Output the (x, y) coordinate of the center of the cell containing the given text.  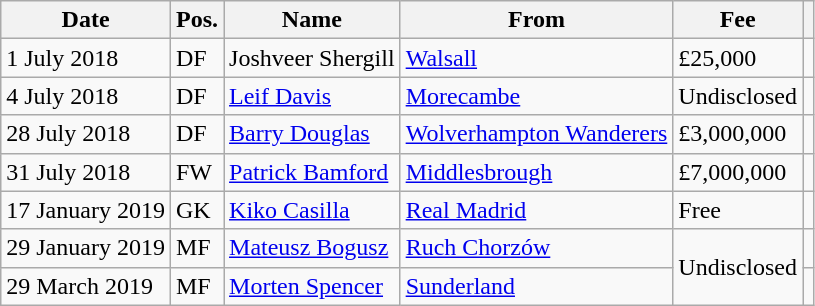
Free (738, 210)
Morten Spencer (312, 286)
£3,000,000 (738, 134)
Pos. (196, 20)
£7,000,000 (738, 172)
Morecambe (536, 96)
From (536, 20)
Sunderland (536, 286)
Leif Davis (312, 96)
Barry Douglas (312, 134)
17 January 2019 (86, 210)
Mateusz Bogusz (312, 248)
Patrick Bamford (312, 172)
28 July 2018 (86, 134)
Kiko Casilla (312, 210)
1 July 2018 (86, 58)
FW (196, 172)
4 July 2018 (86, 96)
Ruch Chorzów (536, 248)
31 July 2018 (86, 172)
Wolverhampton Wanderers (536, 134)
GK (196, 210)
Middlesbrough (536, 172)
29 January 2019 (86, 248)
Walsall (536, 58)
£25,000 (738, 58)
Fee (738, 20)
Real Madrid (536, 210)
Joshveer Shergill (312, 58)
Date (86, 20)
29 March 2019 (86, 286)
Name (312, 20)
